Search for the cell housing the specified text and yield its [X, Y] center coordinate. 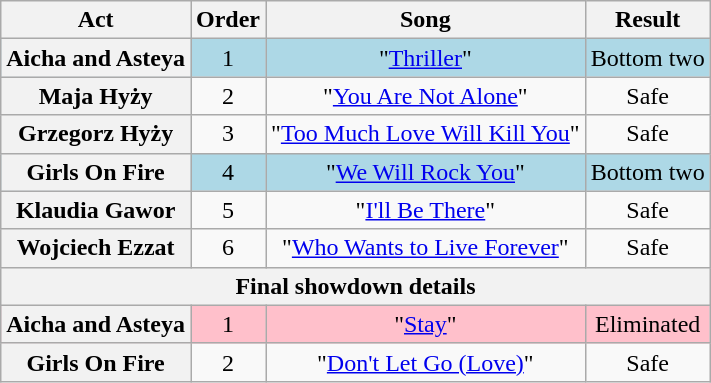
"Who Wants to Live Forever" [426, 248]
"Stay" [426, 324]
Wojciech Ezzat [96, 248]
"We Will Rock You" [426, 172]
"Don't Let Go (Love)" [426, 362]
Result [648, 20]
5 [228, 210]
3 [228, 134]
Eliminated [648, 324]
"You Are Not Alone" [426, 96]
Final showdown details [356, 286]
Klaudia Gawor [96, 210]
Order [228, 20]
"I'll Be There" [426, 210]
4 [228, 172]
6 [228, 248]
Grzegorz Hyży [96, 134]
Act [96, 20]
"Thriller" [426, 58]
"Too Much Love Will Kill You" [426, 134]
Maja Hyży [96, 96]
Song [426, 20]
